Find where the given text appears and provide that cell's center as [X, Y] coordinate. 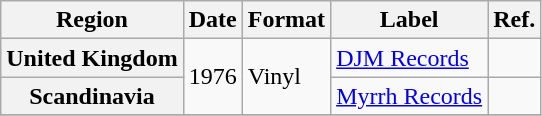
DJM Records [410, 58]
Scandinavia [92, 96]
Region [92, 20]
United Kingdom [92, 58]
Myrrh Records [410, 96]
Ref. [514, 20]
Date [212, 20]
Format [286, 20]
Vinyl [286, 77]
Label [410, 20]
1976 [212, 77]
